Output the (X, Y) coordinate of the center of the cell containing the given text.  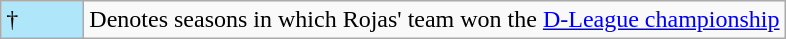
Denotes seasons in which Rojas' team won the D-League championship (434, 20)
† (42, 20)
